Provide the [x, y] coordinate of the cell's center where the given text is located.  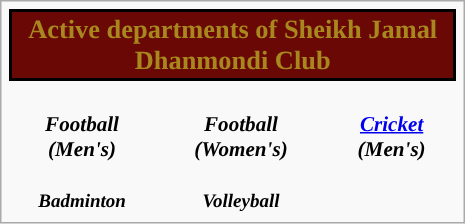
Football (Women's) [241, 124]
Football (Men's) [82, 124]
Badminton [82, 190]
Active departments of Sheikh Jamal Dhanmondi Club [232, 45]
Volleyball [241, 190]
Cricket (Men's) [392, 124]
